Locate the cell with the specified text and output its (X, Y) center coordinate. 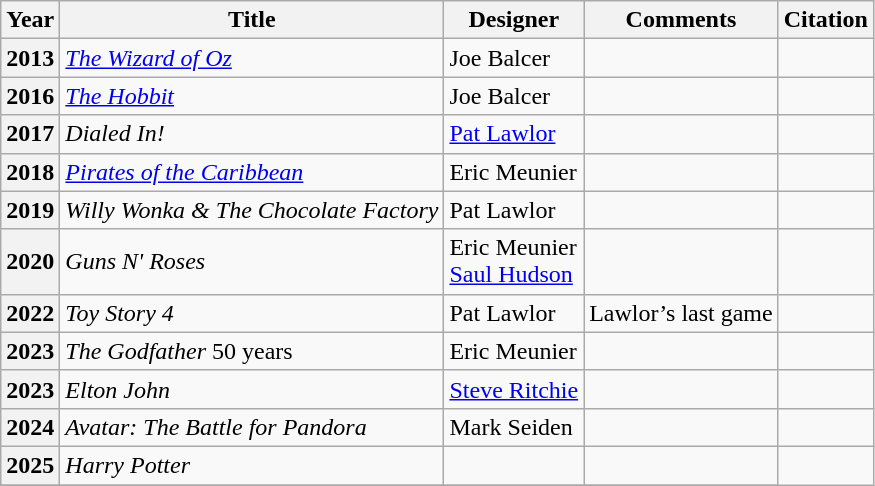
Dialed In! (252, 134)
2018 (30, 172)
2017 (30, 134)
2024 (30, 427)
Harry Potter (252, 465)
Pirates of the Caribbean (252, 172)
Title (252, 20)
Mark Seiden (514, 427)
2022 (30, 313)
The Wizard of Oz (252, 58)
2025 (30, 465)
Steve Ritchie (514, 389)
Eric Meunier Saul Hudson (514, 262)
2020 (30, 262)
2016 (30, 96)
Willy Wonka & The Chocolate Factory (252, 210)
Citation (826, 20)
Comments (682, 20)
The Godfather 50 years (252, 351)
Designer (514, 20)
Lawlor’s last game (682, 313)
Year (30, 20)
2013 (30, 58)
2019 (30, 210)
Elton John (252, 389)
Toy Story 4 (252, 313)
The Hobbit (252, 96)
Avatar: The Battle for Pandora (252, 427)
Guns N' Roses (252, 262)
